Determine the [X, Y] coordinate at the center of the cell enclosing the given text.  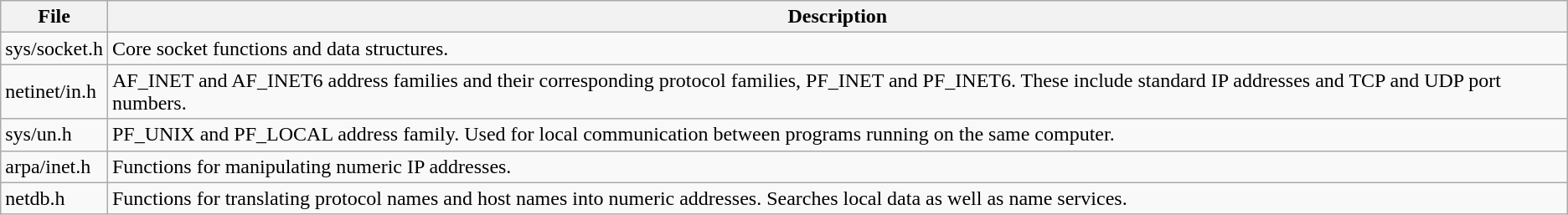
Functions for translating protocol names and host names into numeric addresses. Searches local data as well as name services. [838, 198]
PF_UNIX and PF_LOCAL address family. Used for local communication between programs running on the same computer. [838, 135]
Description [838, 17]
netdb.h [54, 198]
Functions for manipulating numeric IP addresses. [838, 166]
arpa/inet.h [54, 166]
Core socket functions and data structures. [838, 49]
sys/socket.h [54, 49]
netinet/in.h [54, 92]
sys/un.h [54, 135]
File [54, 17]
